Provide the (x, y) coordinate of the cell's center where the given text is located.  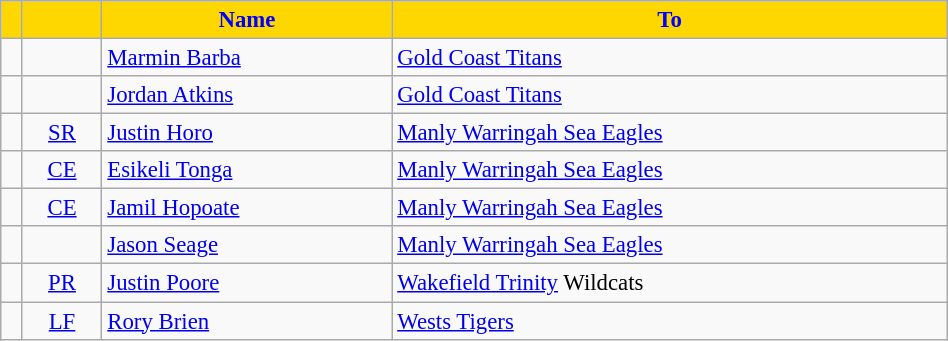
LF (62, 321)
Jamil Hopoate (247, 208)
Wests Tigers (670, 321)
Jordan Atkins (247, 95)
Wakefield Trinity Wildcats (670, 283)
SR (62, 133)
Marmin Barba (247, 58)
Justin Horo (247, 133)
To (670, 20)
Rory Brien (247, 321)
Name (247, 20)
PR (62, 283)
Esikeli Tonga (247, 170)
Justin Poore (247, 283)
Jason Seage (247, 245)
